Identify which cell holds the provided text, then report its [X, Y] central coordinate. 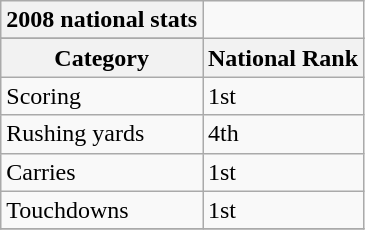
Category [102, 58]
2008 national stats [102, 20]
National Rank [282, 58]
4th [282, 134]
Rushing yards [102, 134]
Touchdowns [102, 210]
Carries [102, 172]
Scoring [102, 96]
